Provide the (x, y) coordinate of the cell's center where the given text is located.  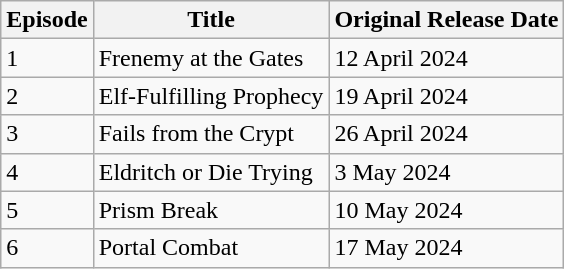
Prism Break (211, 210)
4 (47, 172)
Frenemy at the Gates (211, 58)
Fails from the Crypt (211, 134)
Eldritch or Die Trying (211, 172)
3 May 2024 (446, 172)
3 (47, 134)
17 May 2024 (446, 248)
Episode (47, 20)
Title (211, 20)
1 (47, 58)
19 April 2024 (446, 96)
26 April 2024 (446, 134)
5 (47, 210)
Portal Combat (211, 248)
Original Release Date (446, 20)
10 May 2024 (446, 210)
2 (47, 96)
6 (47, 248)
Elf-Fulfilling Prophecy (211, 96)
12 April 2024 (446, 58)
